Find where the given text appears and provide that cell's center as [x, y] coordinate. 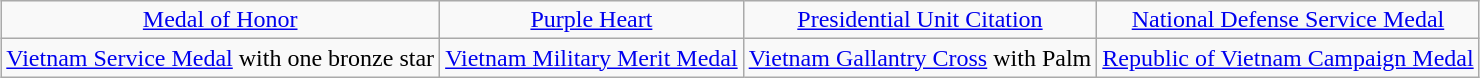
Vietnam Service Medal with one bronze star [220, 58]
Presidential Unit Citation [920, 20]
Vietnam Military Merit Medal [592, 58]
Republic of Vietnam Campaign Medal [1288, 58]
Medal of Honor [220, 20]
Purple Heart [592, 20]
Vietnam Gallantry Cross with Palm [920, 58]
National Defense Service Medal [1288, 20]
